Scan for the cell matching the given text and deliver its (X, Y) coordinate at center. 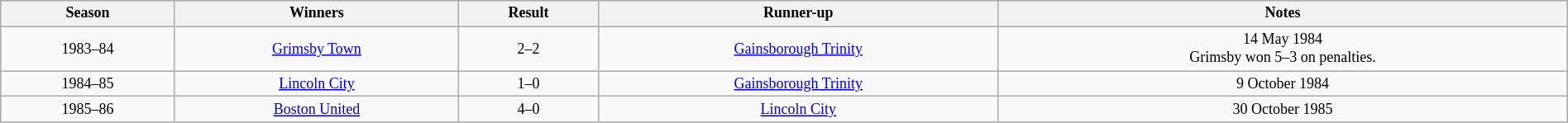
Season (88, 13)
Result (528, 13)
1983–84 (88, 49)
9 October 1984 (1284, 84)
Grimsby Town (316, 49)
30 October 1985 (1284, 109)
1985–86 (88, 109)
14 May 1984Grimsby won 5–3 on penalties. (1284, 49)
Notes (1284, 13)
2–2 (528, 49)
Boston United (316, 109)
4–0 (528, 109)
1–0 (528, 84)
Winners (316, 13)
1984–85 (88, 84)
Runner-up (799, 13)
